For the text-containing cell, return its midpoint in [X, Y] coordinate format. 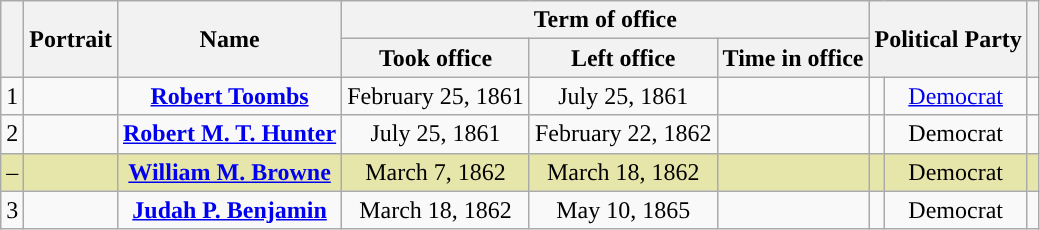
March 7, 1862 [436, 172]
Left office [623, 58]
Portrait [71, 39]
February 22, 1862 [623, 134]
Robert Toombs [229, 96]
– [12, 172]
Political Party [948, 39]
1 [12, 96]
May 10, 1865 [623, 210]
3 [12, 210]
Term of office [606, 20]
2 [12, 134]
Judah P. Benjamin [229, 210]
Took office [436, 58]
Robert M. T. Hunter [229, 134]
Name [229, 39]
February 25, 1861 [436, 96]
William M. Browne [229, 172]
Time in office [793, 58]
